Scan for the cell matching the given text and deliver its [x, y] coordinate at center. 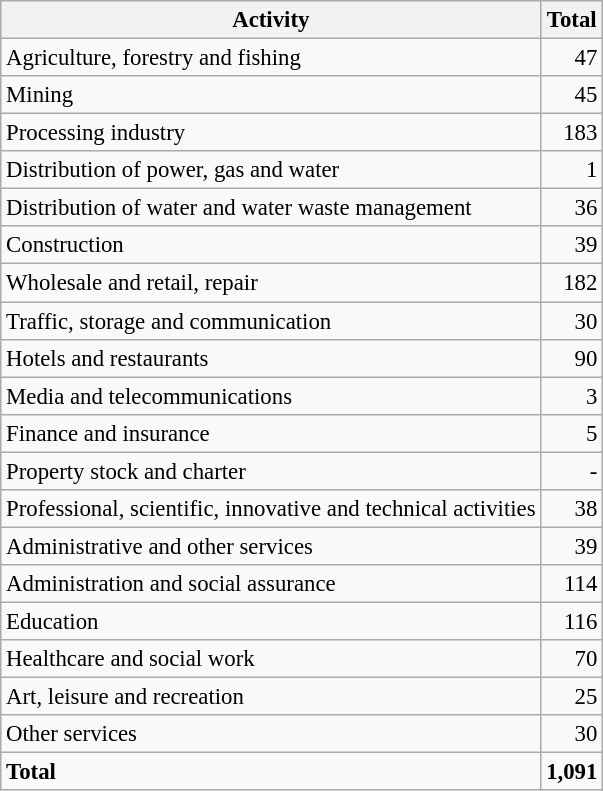
Administration and social assurance [271, 584]
1 [572, 170]
70 [572, 659]
1,091 [572, 772]
5 [572, 433]
Media and telecommunications [271, 396]
Hotels and restaurants [271, 358]
183 [572, 133]
Processing industry [271, 133]
Property stock and charter [271, 471]
Mining [271, 95]
Finance and insurance [271, 433]
Professional, scientific, innovative and technical activities [271, 509]
- [572, 471]
Other services [271, 734]
Distribution of power, gas and water [271, 170]
38 [572, 509]
Art, leisure and recreation [271, 697]
Healthcare and social work [271, 659]
Distribution of water and water waste management [271, 208]
3 [572, 396]
Activity [271, 20]
182 [572, 283]
36 [572, 208]
116 [572, 621]
Construction [271, 245]
Traffic, storage and communication [271, 321]
90 [572, 358]
Education [271, 621]
45 [572, 95]
114 [572, 584]
Agriculture, forestry and fishing [271, 58]
47 [572, 58]
25 [572, 697]
Administrative and other services [271, 546]
Wholesale and retail, repair [271, 283]
